Return (x, y) of the center of cell containing provided text 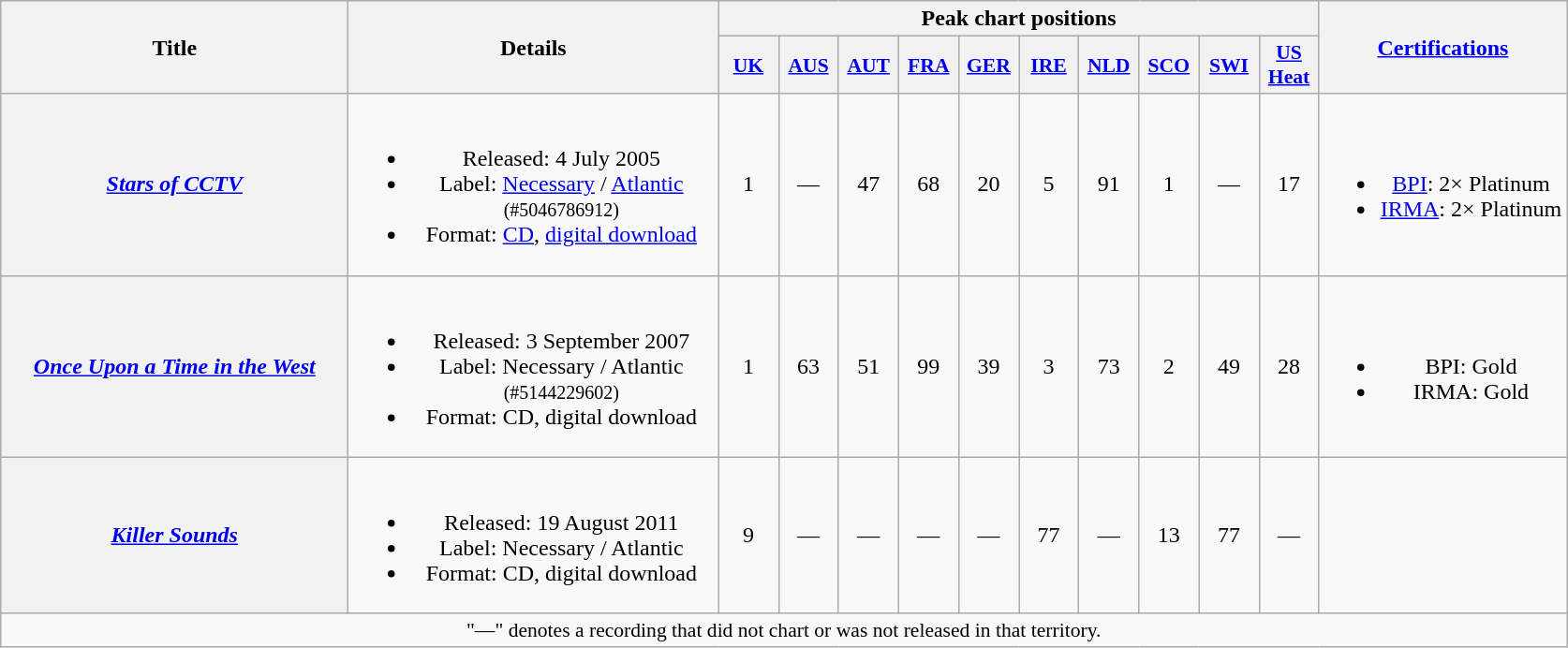
Details (534, 47)
28 (1289, 366)
FRA (928, 66)
63 (808, 366)
Stars of CCTV (174, 184)
Killer Sounds (174, 536)
49 (1229, 366)
Peak chart positions (1019, 19)
47 (868, 184)
NLD (1109, 66)
Released: 4 July 2005Label: Necessary / Atlantic (#5046786912)Format: CD, digital download (534, 184)
Title (174, 47)
20 (988, 184)
73 (1109, 366)
BPI: 2× PlatinumIRMA: 2× Platinum (1442, 184)
SWI (1229, 66)
3 (1049, 366)
17 (1289, 184)
USHeat (1289, 66)
39 (988, 366)
Once Upon a Time in the West (174, 366)
91 (1109, 184)
68 (928, 184)
51 (868, 366)
AUS (808, 66)
"—" denotes a recording that did not chart or was not released in that territory. (784, 630)
UK (748, 66)
13 (1169, 536)
SCO (1169, 66)
9 (748, 536)
2 (1169, 366)
GER (988, 66)
99 (928, 366)
IRE (1049, 66)
Certifications (1442, 47)
5 (1049, 184)
AUT (868, 66)
Released: 19 August 2011Label: Necessary / AtlanticFormat: CD, digital download (534, 536)
Released: 3 September 2007Label: Necessary / Atlantic (#5144229602)Format: CD, digital download (534, 366)
BPI: GoldIRMA: Gold (1442, 366)
